Return the [X, Y] coordinate for the center point of the cell that contains the specified text.  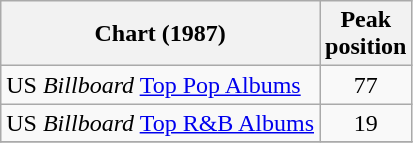
Peakposition [366, 34]
Chart (1987) [160, 34]
77 [366, 85]
US Billboard Top R&B Albums [160, 123]
19 [366, 123]
US Billboard Top Pop Albums [160, 85]
